Find where the given text appears and provide that cell's center as (x, y) coordinate. 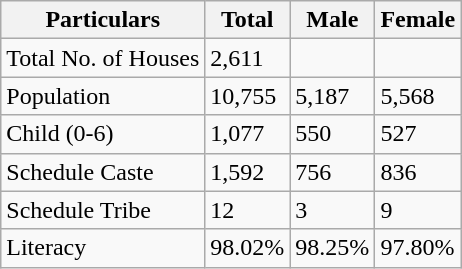
97.80% (418, 248)
5,187 (332, 96)
Total (248, 20)
1,592 (248, 172)
Male (332, 20)
756 (332, 172)
527 (418, 134)
Schedule Tribe (103, 210)
2,611 (248, 58)
5,568 (418, 96)
Literacy (103, 248)
1,077 (248, 134)
98.02% (248, 248)
Total No. of Houses (103, 58)
Female (418, 20)
3 (332, 210)
10,755 (248, 96)
Particulars (103, 20)
550 (332, 134)
98.25% (332, 248)
Child (0-6) (103, 134)
Population (103, 96)
12 (248, 210)
Schedule Caste (103, 172)
9 (418, 210)
836 (418, 172)
